Return the [X, Y] coordinate for the center point of the cell that contains the specified text.  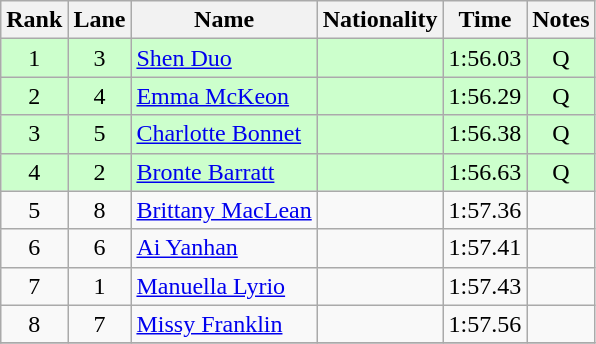
Rank [34, 20]
Name [224, 20]
1:57.56 [485, 324]
Nationality [380, 20]
Shen Duo [224, 58]
Brittany MacLean [224, 210]
Emma McKeon [224, 96]
1:56.38 [485, 134]
Lane [100, 20]
1:56.63 [485, 172]
1:57.36 [485, 210]
1:57.43 [485, 286]
Charlotte Bonnet [224, 134]
1:56.29 [485, 96]
Manuella Lyrio [224, 286]
Notes [561, 20]
Ai Yanhan [224, 248]
Missy Franklin [224, 324]
1:56.03 [485, 58]
Bronte Barratt [224, 172]
1:57.41 [485, 248]
Time [485, 20]
